Return the [x, y] coordinate for the center point of the cell that contains the specified text.  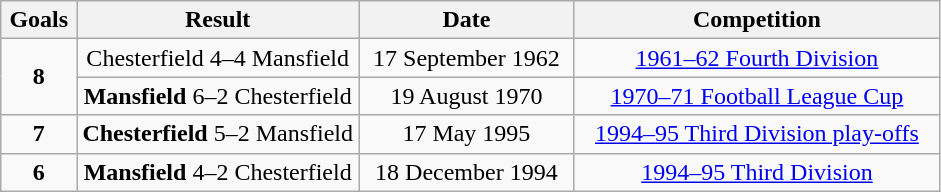
19 August 1970 [467, 96]
Goals [39, 20]
18 December 1994 [467, 172]
Mansfield 4–2 Chesterfield [218, 172]
Chesterfield 5–2 Mansfield [218, 134]
1994–95 Third Division play-offs [756, 134]
Date [467, 20]
17 September 1962 [467, 58]
6 [39, 172]
Result [218, 20]
Chesterfield 4–4 Mansfield [218, 58]
17 May 1995 [467, 134]
8 [39, 77]
Mansfield 6–2 Chesterfield [218, 96]
1961–62 Fourth Division [756, 58]
1994–95 Third Division [756, 172]
1970–71 Football League Cup [756, 96]
7 [39, 134]
Competition [756, 20]
